Search for the cell housing the specified text and yield its (X, Y) center coordinate. 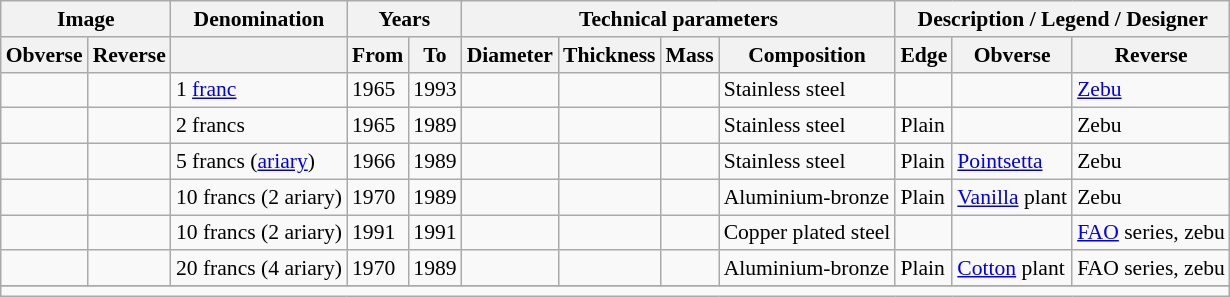
Composition (808, 55)
Thickness (610, 55)
Diameter (510, 55)
1993 (434, 90)
Description / Legend / Designer (1062, 19)
2 francs (259, 126)
Pointsetta (1012, 162)
Years (404, 19)
To (434, 55)
5 francs (ariary) (259, 162)
From (378, 55)
1 franc (259, 90)
Vanilla plant (1012, 197)
20 francs (4 ariary) (259, 269)
Cotton plant (1012, 269)
1966 (378, 162)
Technical parameters (679, 19)
Image (86, 19)
Copper plated steel (808, 233)
Mass (690, 55)
Denomination (259, 19)
Edge (924, 55)
